From the cell containing the given text, extract its center point as (x, y) coordinate. 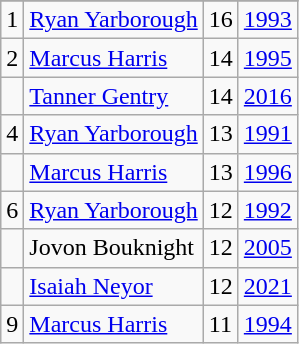
2021 (268, 286)
2016 (268, 96)
1991 (268, 134)
1992 (268, 210)
Isaiah Neyor (114, 286)
Tanner Gentry (114, 96)
Jovon Bouknight (114, 248)
2 (12, 58)
9 (12, 324)
1995 (268, 58)
11 (220, 324)
16 (220, 20)
6 (12, 210)
4 (12, 134)
1993 (268, 20)
1 (12, 20)
2005 (268, 248)
1996 (268, 172)
1994 (268, 324)
